For the text-containing cell, return its midpoint in [X, Y] coordinate format. 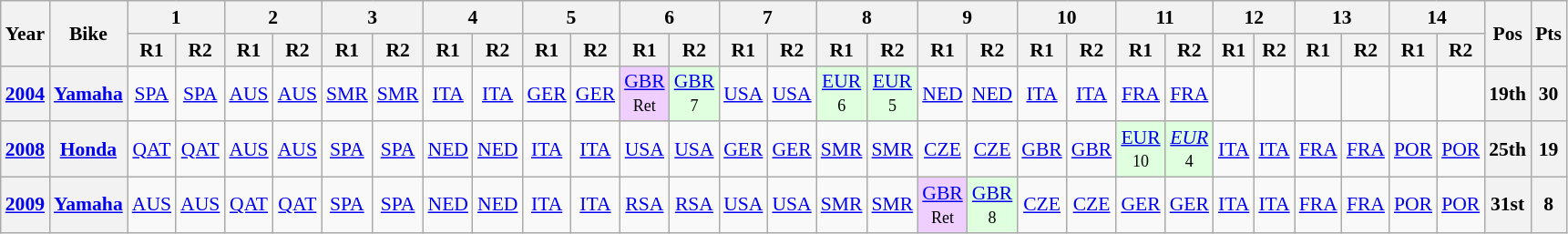
2004 [26, 93]
EUR4 [1190, 149]
2008 [26, 149]
6 [669, 17]
EUR5 [893, 93]
Pts [1549, 33]
5 [570, 17]
EUR10 [1141, 149]
25th [1507, 149]
19 [1549, 149]
GBR8 [993, 206]
13 [1342, 17]
12 [1254, 17]
Pos [1507, 33]
9 [968, 17]
Honda [88, 149]
7 [767, 17]
31st [1507, 206]
14 [1437, 17]
4 [472, 17]
Bike [88, 33]
11 [1164, 17]
GBR7 [694, 93]
2 [273, 17]
EUR6 [842, 93]
Year [26, 33]
30 [1549, 93]
3 [372, 17]
2009 [26, 206]
10 [1066, 17]
19th [1507, 93]
1 [177, 17]
